Extract the [x, y] coordinate from the center of the cell holding the provided text.  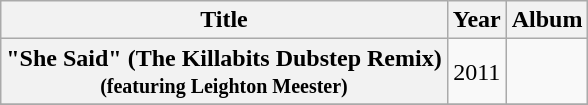
Album [547, 20]
Year [476, 20]
"She Said" (The Killabits Dubstep Remix)(featuring Leighton Meester) [224, 72]
Title [224, 20]
2011 [476, 72]
